Provide the (X, Y) coordinate of the cell's center where the given text is located.  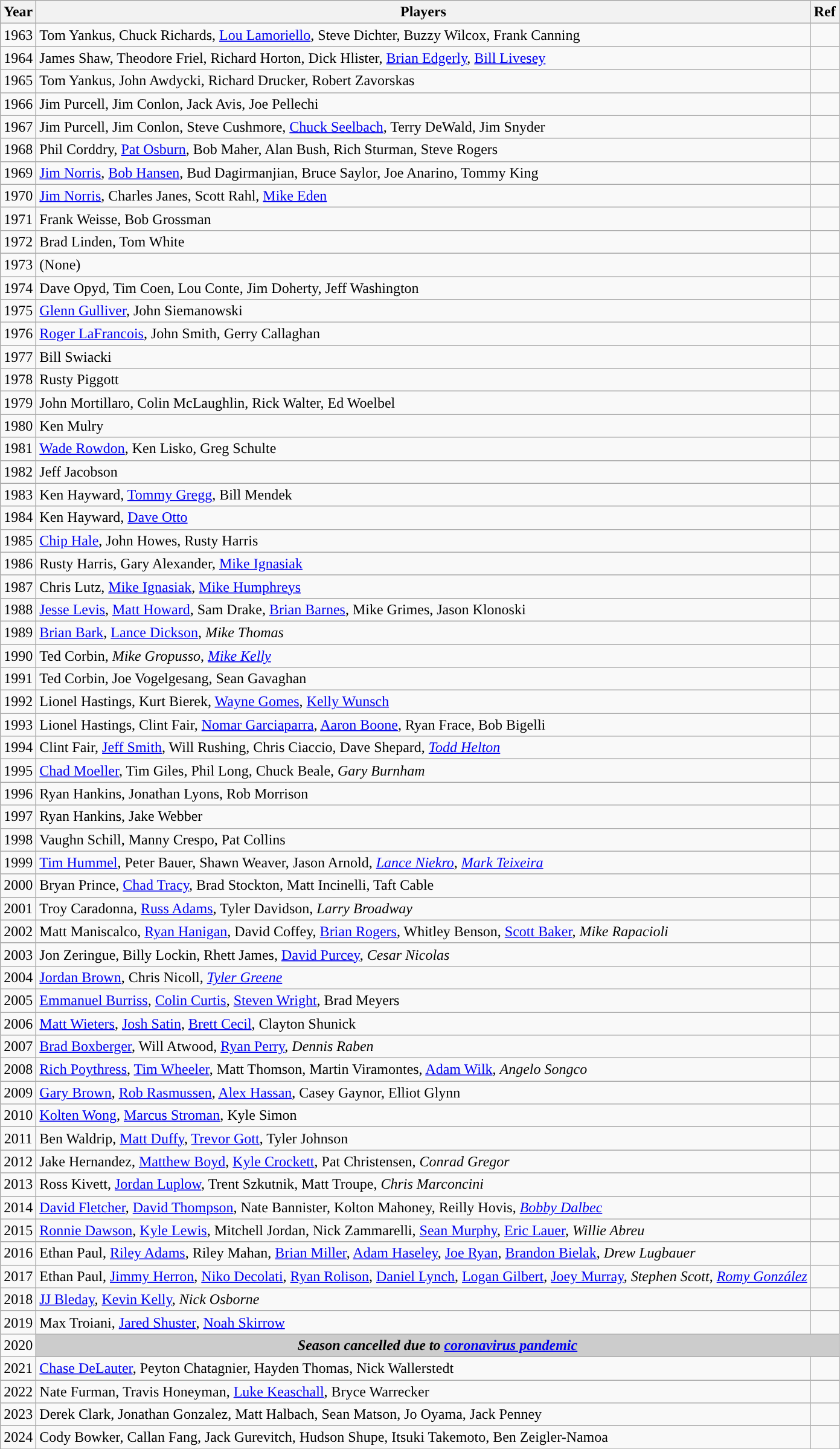
2016 (18, 1253)
Rusty Piggott (423, 380)
Kolten Wong, Marcus Stroman, Kyle Simon (423, 1116)
1979 (18, 403)
Clint Fair, Jeff Smith, Will Rushing, Chris Ciaccio, Dave Shepard, Todd Helton (423, 748)
1973 (18, 265)
2009 (18, 1093)
2022 (18, 1391)
2015 (18, 1230)
Rich Poythress, Tim Wheeler, Matt Thomson, Martin Viramontes, Adam Wilk, Angelo Songco (423, 1070)
Roger LaFrancois, John Smith, Gerry Callaghan (423, 334)
1996 (18, 794)
Ken Mulry (423, 426)
JJ Bleday, Kevin Kelly, Nick Osborne (423, 1299)
Lionel Hastings, Kurt Bierek, Wayne Gomes, Kelly Wunsch (423, 702)
Ted Corbin, Joe Vogelgesang, Sean Gavaghan (423, 679)
1965 (18, 81)
Ryan Hankins, Jonathan Lyons, Rob Morrison (423, 794)
2014 (18, 1207)
1992 (18, 702)
Gary Brown, Rob Rasmussen, Alex Hassan, Casey Gaynor, Elliot Glynn (423, 1093)
2024 (18, 1438)
2018 (18, 1299)
2012 (18, 1161)
(None) (423, 265)
Ethan Paul, Jimmy Herron, Niko Decolati, Ryan Rolison, Daniel Lynch, Logan Gilbert, Joey Murray, Stephen Scott, Romy González (423, 1276)
Ryan Hankins, Jake Webber (423, 817)
Chris Lutz, Mike Ignasiak, Mike Humphreys (423, 586)
1969 (18, 173)
Emmanuel Burriss, Colin Curtis, Steven Wright, Brad Meyers (423, 1000)
1985 (18, 541)
1991 (18, 679)
Tom Yankus, Chuck Richards, Lou Lamoriello, Steve Dichter, Buzzy Wilcox, Frank Canning (423, 35)
Ted Corbin, Mike Gropusso, Mike Kelly (423, 655)
2004 (18, 977)
1986 (18, 564)
1989 (18, 632)
Players (423, 12)
Jim Purcell, Jim Conlon, Jack Avis, Joe Pellechi (423, 104)
Matt Wieters, Josh Satin, Brett Cecil, Clayton Shunick (423, 1024)
Troy Caradonna, Russ Adams, Tyler Davidson, Larry Broadway (423, 908)
1998 (18, 840)
Ref (825, 12)
Bryan Prince, Chad Tracy, Brad Stockton, Matt Incinelli, Taft Cable (423, 885)
1983 (18, 495)
2008 (18, 1070)
Chip Hale, John Howes, Rusty Harris (423, 541)
1987 (18, 586)
2011 (18, 1139)
Jon Zeringue, Billy Lockin, Rhett James, David Purcey, Cesar Nicolas (423, 954)
2001 (18, 908)
1999 (18, 863)
1982 (18, 472)
2002 (18, 931)
1964 (18, 58)
Jeff Jacobson (423, 472)
Lionel Hastings, Clint Fair, Nomar Garciaparra, Aaron Boone, Ryan Frace, Bob Bigelli (423, 725)
2003 (18, 954)
Glenn Gulliver, John Siemanowski (423, 311)
1970 (18, 196)
Jake Hernandez, Matthew Boyd, Kyle Crockett, Pat Christensen, Conrad Gregor (423, 1161)
2006 (18, 1024)
Jim Norris, Charles Janes, Scott Rahl, Mike Eden (423, 196)
Max Troiani, Jared Shuster, Noah Skirrow (423, 1322)
1976 (18, 334)
2010 (18, 1116)
Jim Purcell, Jim Conlon, Steve Cushmore, Chuck Seelbach, Terry DeWald, Jim Snyder (423, 127)
Season cancelled due to coronavirus pandemic (437, 1345)
1990 (18, 655)
1981 (18, 449)
Jesse Levis, Matt Howard, Sam Drake, Brian Barnes, Mike Grimes, Jason Klonoski (423, 609)
2017 (18, 1276)
1971 (18, 219)
James Shaw, Theodore Friel, Richard Horton, Dick Hlister, Brian Edgerly, Bill Livesey (423, 58)
Ken Hayward, Tommy Gregg, Bill Mendek (423, 495)
2023 (18, 1415)
Ronnie Dawson, Kyle Lewis, Mitchell Jordan, Nick Zammarelli, Sean Murphy, Eric Lauer, Willie Abreu (423, 1230)
Brad Linden, Tom White (423, 242)
1977 (18, 357)
2000 (18, 885)
Brad Boxberger, Will Atwood, Ryan Perry, Dennis Raben (423, 1047)
2021 (18, 1368)
Ethan Paul, Riley Adams, Riley Mahan, Brian Miller, Adam Haseley, Joe Ryan, Brandon Bielak, Drew Lugbauer (423, 1253)
Tim Hummel, Peter Bauer, Shawn Weaver, Jason Arnold, Lance Niekro, Mark Teixeira (423, 863)
Matt Maniscalco, Ryan Hanigan, David Coffey, Brian Rogers, Whitley Benson, Scott Baker, Mike Rapacioli (423, 931)
1967 (18, 127)
Chase DeLauter, Peyton Chatagnier, Hayden Thomas, Nick Wallerstedt (423, 1368)
Derek Clark, Jonathan Gonzalez, Matt Halbach, Sean Matson, Jo Oyama, Jack Penney (423, 1415)
1963 (18, 35)
1988 (18, 609)
John Mortillaro, Colin McLaughlin, Rick Walter, Ed Woelbel (423, 403)
2005 (18, 1000)
2007 (18, 1047)
1966 (18, 104)
David Fletcher, David Thompson, Nate Bannister, Kolton Mahoney, Reilly Hovis, Bobby Dalbec (423, 1207)
2013 (18, 1184)
Ken Hayward, Dave Otto (423, 518)
Jim Norris, Bob Hansen, Bud Dagirmanjian, Bruce Saylor, Joe Anarino, Tommy King (423, 173)
1972 (18, 242)
Year (18, 12)
Frank Weisse, Bob Grossman (423, 219)
1994 (18, 748)
Nate Furman, Travis Honeyman, Luke Keaschall, Bryce Warrecker (423, 1391)
Phil Corddry, Pat Osburn, Bob Maher, Alan Bush, Rich Sturman, Steve Rogers (423, 150)
Ben Waldrip, Matt Duffy, Trevor Gott, Tyler Johnson (423, 1139)
1984 (18, 518)
1975 (18, 311)
1978 (18, 380)
Brian Bark, Lance Dickson, Mike Thomas (423, 632)
1997 (18, 817)
Tom Yankus, John Awdycki, Richard Drucker, Robert Zavorskas (423, 81)
Ross Kivett, Jordan Luplow, Trent Szkutnik, Matt Troupe, Chris Marconcini (423, 1184)
1993 (18, 725)
Rusty Harris, Gary Alexander, Mike Ignasiak (423, 564)
Vaughn Schill, Manny Crespo, Pat Collins (423, 840)
2019 (18, 1322)
Dave Opyd, Tim Coen, Lou Conte, Jim Doherty, Jeff Washington (423, 288)
Bill Swiacki (423, 357)
Jordan Brown, Chris Nicoll, Tyler Greene (423, 977)
1968 (18, 150)
1974 (18, 288)
Wade Rowdon, Ken Lisko, Greg Schulte (423, 449)
1980 (18, 426)
2020 (18, 1345)
1995 (18, 771)
Chad Moeller, Tim Giles, Phil Long, Chuck Beale, Gary Burnham (423, 771)
Cody Bowker, Callan Fang, Jack Gurevitch, Hudson Shupe, Itsuki Takemoto, Ben Zeigler-Namoa (423, 1438)
